Locate the cell with the specified text and output its [X, Y] center coordinate. 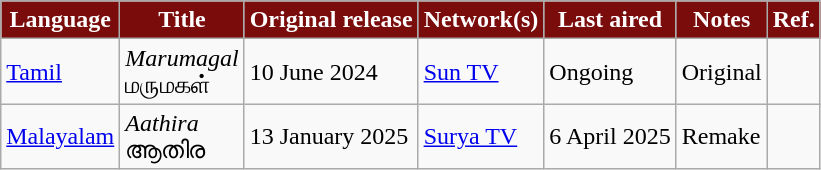
Network(s) [481, 20]
Title [182, 20]
Original release [331, 20]
13 January 2025 [331, 136]
6 April 2025 [610, 136]
Original [722, 72]
Aathira ആതിര [182, 136]
Sun TV [481, 72]
Malayalam [60, 136]
Remake [722, 136]
Language [60, 20]
Last aired [610, 20]
Ongoing [610, 72]
10 June 2024 [331, 72]
Ref. [794, 20]
Surya TV [481, 136]
Tamil [60, 72]
Notes [722, 20]
Marumagal மருமகள் [182, 72]
